Return (X, Y) of the center of cell containing provided text 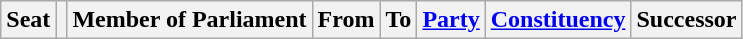
Constituency (558, 20)
Member of Parliament (190, 20)
From (346, 20)
Successor (686, 20)
To (398, 20)
Seat (28, 20)
Party (451, 20)
